Identify which cell holds the provided text, then report its (X, Y) central coordinate. 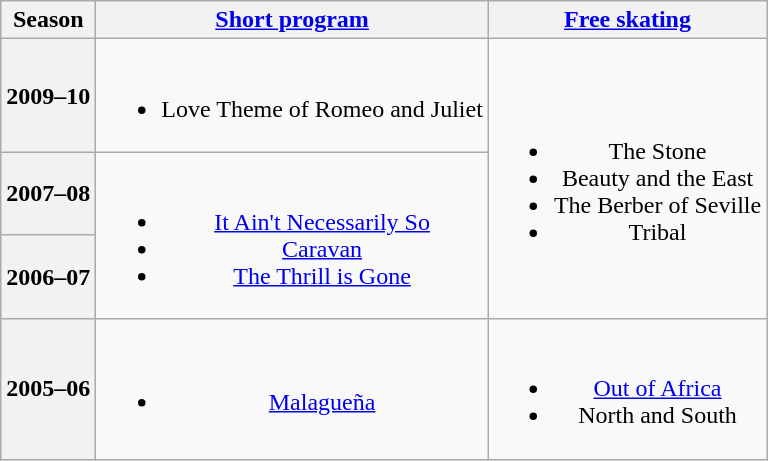
Love Theme of Romeo and Juliet (292, 96)
Free skating (627, 20)
2009–10 (48, 96)
It Ain't Necessarily So Caravan The Thrill is Gone (292, 236)
2005–06 (48, 389)
Out of Africa North and South (627, 389)
Season (48, 20)
Malagueña (292, 389)
Short program (292, 20)
2006–07 (48, 277)
The Stone Beauty and the EastThe Berber of Seville Tribal (627, 179)
2007–08 (48, 194)
